Determine the (x, y) coordinate at the center of the cell enclosing the given text.  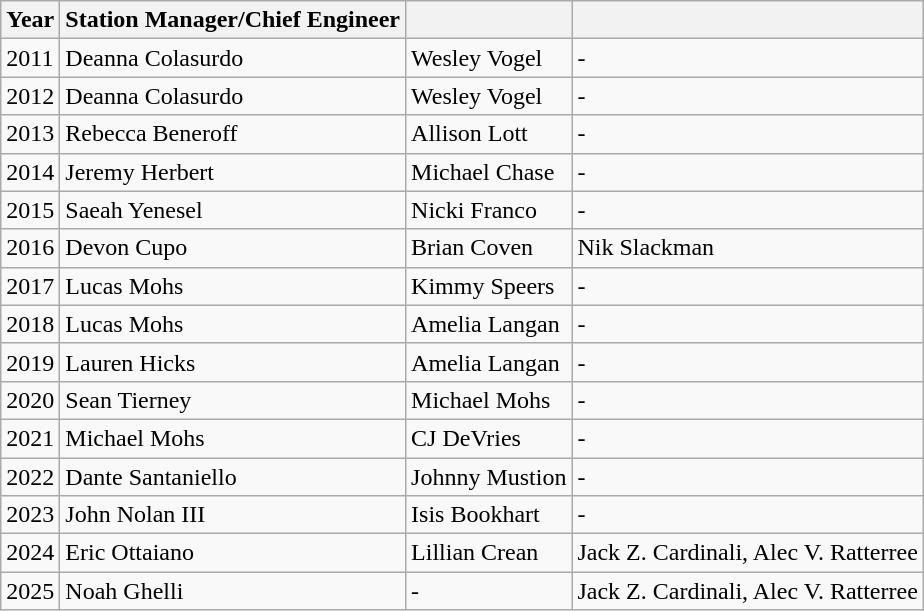
2014 (30, 172)
Nik Slackman (748, 248)
Nicki Franco (489, 210)
Allison Lott (489, 134)
2011 (30, 58)
Kimmy Speers (489, 286)
Michael Chase (489, 172)
2015 (30, 210)
2020 (30, 400)
John Nolan III (233, 515)
Jeremy Herbert (233, 172)
Noah Ghelli (233, 591)
2016 (30, 248)
Rebecca Beneroff (233, 134)
CJ DeVries (489, 438)
Devon Cupo (233, 248)
Brian Coven (489, 248)
Year (30, 20)
2013 (30, 134)
Sean Tierney (233, 400)
2017 (30, 286)
2024 (30, 553)
2022 (30, 477)
2023 (30, 515)
2018 (30, 324)
Johnny Mustion (489, 477)
2025 (30, 591)
Eric Ottaiano (233, 553)
Dante Santaniello (233, 477)
Isis Bookhart (489, 515)
Lauren Hicks (233, 362)
Saeah Yenesel (233, 210)
2012 (30, 96)
2019 (30, 362)
Lillian Crean (489, 553)
2021 (30, 438)
Station Manager/Chief Engineer (233, 20)
